Search for the cell housing the specified text and yield its (x, y) center coordinate. 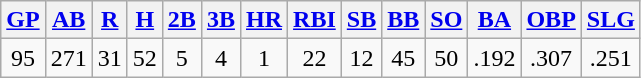
95 (23, 58)
2B (182, 20)
.307 (551, 58)
1 (264, 58)
HR (264, 20)
52 (144, 58)
SB (361, 20)
45 (404, 58)
GP (23, 20)
SO (446, 20)
H (144, 20)
12 (361, 58)
.192 (494, 58)
SLG (610, 20)
.251 (610, 58)
OBP (551, 20)
31 (110, 58)
3B (220, 20)
5 (182, 58)
50 (446, 58)
AB (68, 20)
22 (315, 58)
BA (494, 20)
R (110, 20)
4 (220, 58)
BB (404, 20)
RBI (315, 20)
271 (68, 58)
